Locate the cell with the specified text and output its [x, y] center coordinate. 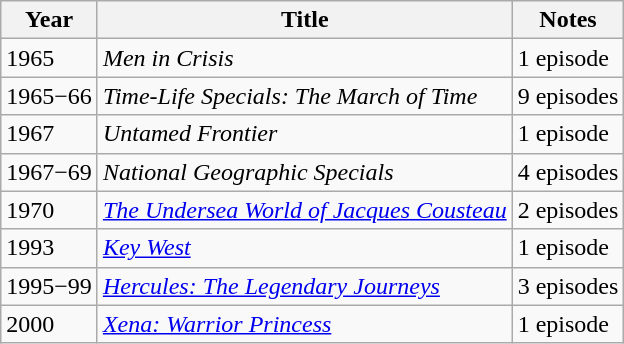
Men in Crisis [304, 58]
Key West [304, 248]
National Geographic Specials [304, 172]
1967−69 [50, 172]
1965−66 [50, 96]
3 episodes [568, 286]
2 episodes [568, 210]
1995−99 [50, 286]
1965 [50, 58]
Xena: Warrior Princess [304, 324]
1967 [50, 134]
2000 [50, 324]
1970 [50, 210]
4 episodes [568, 172]
9 episodes [568, 96]
The Undersea World of Jacques Cousteau [304, 210]
Hercules: The Legendary Journeys [304, 286]
1993 [50, 248]
Title [304, 20]
Time-Life Specials: The March of Time [304, 96]
Year [50, 20]
Untamed Frontier [304, 134]
Notes [568, 20]
